Scan for the cell matching the given text and deliver its [x, y] coordinate at center. 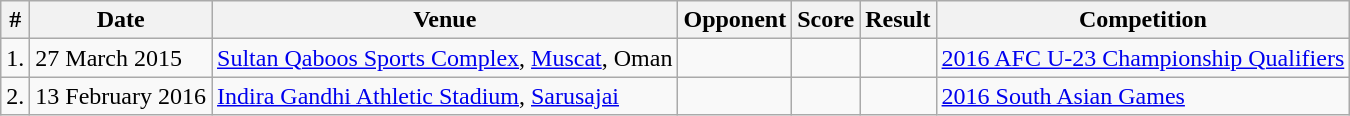
Opponent [735, 20]
2016 AFC U-23 Championship Qualifiers [1143, 58]
1. [16, 58]
# [16, 20]
2016 South Asian Games [1143, 96]
27 March 2015 [121, 58]
Result [898, 20]
Venue [445, 20]
2. [16, 96]
Date [121, 20]
Sultan Qaboos Sports Complex, Muscat, Oman [445, 58]
Competition [1143, 20]
Score [826, 20]
13 February 2016 [121, 96]
Indira Gandhi Athletic Stadium, Sarusajai [445, 96]
